Scan for the cell matching the given text and deliver its [x, y] coordinate at center. 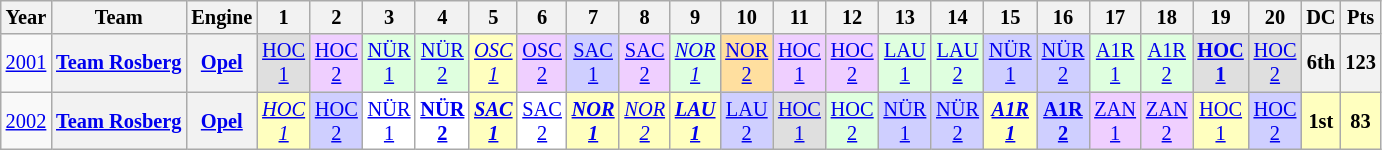
1 [284, 17]
14 [958, 17]
19 [1220, 17]
15 [1010, 17]
11 [800, 17]
OSC1 [493, 63]
17 [1115, 17]
16 [1064, 17]
8 [644, 17]
DC [1320, 17]
18 [1167, 17]
12 [852, 17]
83 [1360, 121]
Year [26, 17]
2 [336, 17]
5 [493, 17]
13 [904, 17]
6th [1320, 63]
7 [594, 17]
6 [542, 17]
2001 [26, 63]
1st [1320, 121]
4 [442, 17]
3 [390, 17]
123 [1360, 63]
ZAN1 [1115, 121]
10 [746, 17]
ZAN2 [1167, 121]
20 [1276, 17]
Team [118, 17]
OSC2 [542, 63]
Engine [222, 17]
9 [695, 17]
Pts [1360, 17]
2002 [26, 121]
